Capture the cell that displays the provided text and extract its [X, Y] central coordinate. 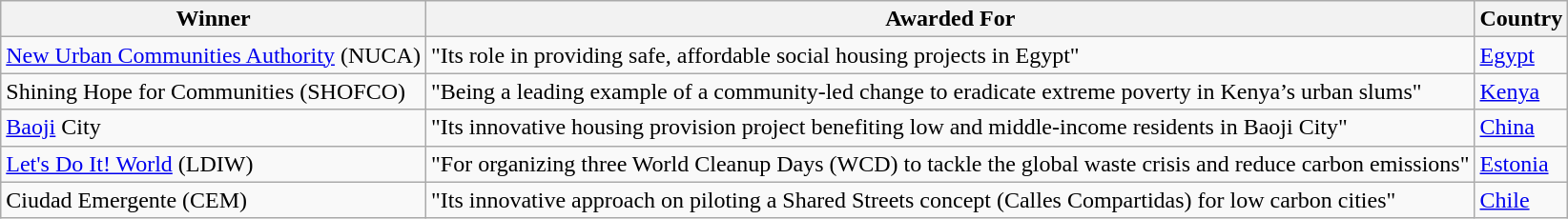
"Its innovative housing provision project benefiting low and middle-income residents in Baoji City" [950, 128]
"Its innovative approach on piloting a Shared Streets concept (Calles Compartidas) for low carbon cities" [950, 200]
"Its role in providing safe, affordable social housing projects in Egypt" [950, 55]
"For organizing three World Cleanup Days (WCD) to tackle the global waste crisis and reduce carbon emissions" [950, 164]
Shining Hope for Communities (SHOFCO) [214, 91]
Let's Do It! World (LDIW) [214, 164]
Country [1521, 19]
Kenya [1521, 91]
Egypt [1521, 55]
Awarded For [950, 19]
Ciudad Emergente (CEM) [214, 200]
New Urban Communities Authority (NUCA) [214, 55]
China [1521, 128]
Estonia [1521, 164]
"Being a leading example of a community-led change to eradicate extreme poverty in Kenya’s urban slums" [950, 91]
Winner [214, 19]
Chile [1521, 200]
Baoji City [214, 128]
